Locate the cell with the specified text and output its (X, Y) center coordinate. 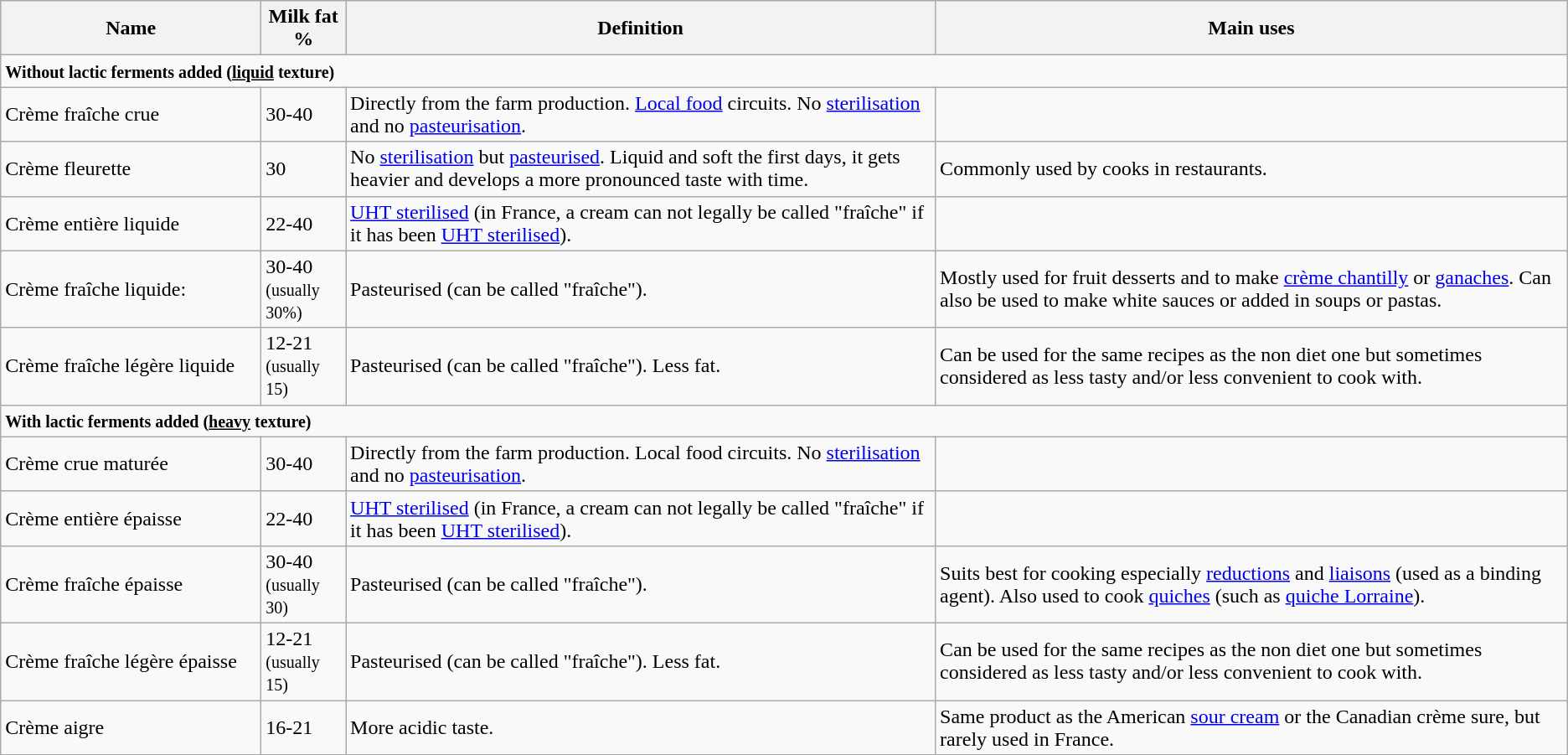
With lactic ferments added (heavy texture) (784, 421)
No sterilisation but pasteurised. Liquid and soft the first days, it gets heavier and develops a more pronounced taste with time. (641, 169)
Main uses (1251, 28)
Crème entière liquide (131, 223)
Commonly used by cooks in restaurants. (1251, 169)
30 (303, 169)
Crème fraîche épaisse (131, 584)
Crème fraîche légère liquide (131, 366)
30-40(usually 30%) (303, 289)
Crème crue maturée (131, 464)
Crème fleurette (131, 169)
More acidic taste. (641, 727)
Suits best for cooking especially reductions and liaisons (used as a binding agent). Also used to cook quiches (such as quiche Lorraine). (1251, 584)
Definition (641, 28)
Without lactic ferments added (liquid texture) (784, 71)
Milk fat % (303, 28)
Mostly used for fruit desserts and to make crème chantilly or ganaches. Can also be used to make white sauces or added in soups or pastas. (1251, 289)
30-40(usually 30) (303, 584)
Crème fraîche liquide: (131, 289)
Crème fraîche crue (131, 114)
Crème entière épaisse (131, 518)
Name (131, 28)
Crème fraîche légère épaisse (131, 661)
Crème aigre (131, 727)
Same product as the American sour cream or the Canadian crème sure, but rarely used in France. (1251, 727)
16-21 (303, 727)
